Extract the [x, y] coordinate from the center of the cell holding the provided text.  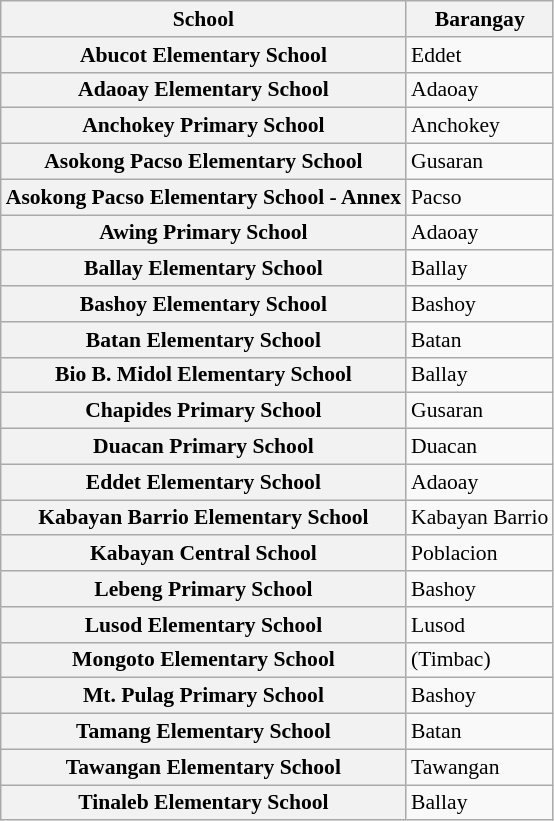
Duacan Primary School [204, 447]
School [204, 19]
Poblacion [480, 554]
Adaoay Elementary School [204, 90]
Mt. Pulag Primary School [204, 696]
Kabayan Barrio [480, 518]
Ballay Elementary School [204, 269]
(Timbac) [480, 660]
Kabayan Barrio Elementary School [204, 518]
Asokong Pacso Elementary School - Annex [204, 197]
Chapides Primary School [204, 411]
Lusod Elementary School [204, 625]
Batan Elementary School [204, 340]
Tamang Elementary School [204, 732]
Anchokey Primary School [204, 126]
Anchokey [480, 126]
Tawangan [480, 767]
Kabayan Central School [204, 554]
Awing Primary School [204, 233]
Duacan [480, 447]
Tawangan Elementary School [204, 767]
Abucot Elementary School [204, 55]
Eddet Elementary School [204, 482]
Bashoy Elementary School [204, 304]
Mongoto Elementary School [204, 660]
Barangay [480, 19]
Asokong Pacso Elementary School [204, 162]
Bio B. Midol Elementary School [204, 375]
Eddet [480, 55]
Pacso [480, 197]
Tinaleb Elementary School [204, 803]
Lusod [480, 625]
Lebeng Primary School [204, 589]
